Identify which cell holds the provided text, then report its [x, y] central coordinate. 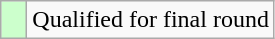
Qualified for final round [151, 20]
